Locate the cell with the specified text and output its [X, Y] center coordinate. 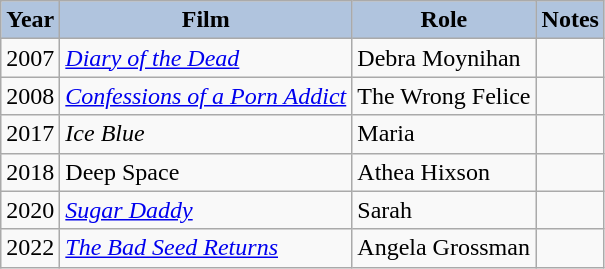
Notes [570, 20]
Sarah [444, 210]
2017 [30, 134]
2007 [30, 58]
Maria [444, 134]
Deep Space [206, 172]
Angela Grossman [444, 248]
Confessions of a Porn Addict [206, 96]
Athea Hixson [444, 172]
The Bad Seed Returns [206, 248]
Sugar Daddy [206, 210]
Role [444, 20]
Debra Moynihan [444, 58]
Year [30, 20]
2008 [30, 96]
Ice Blue [206, 134]
2018 [30, 172]
The Wrong Felice [444, 96]
2020 [30, 210]
2022 [30, 248]
Diary of the Dead [206, 58]
Film [206, 20]
